Output the [X, Y] coordinate of the center of the cell containing the given text.  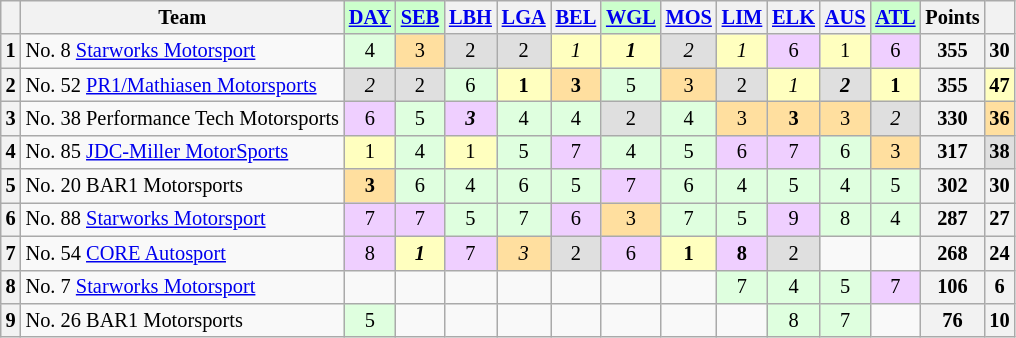
LGA [524, 17]
287 [952, 219]
No. 54 CORE Autosport [182, 253]
SEB [420, 17]
No. 8 Starworks Motorsport [182, 51]
No. 38 Performance Tech Motorsports [182, 118]
76 [952, 320]
No. 52 PR1/Mathiasen Motorsports [182, 85]
LIM [742, 17]
No. 85 JDC-Miller MotorSports [182, 152]
DAY [370, 17]
ELK [794, 17]
268 [952, 253]
106 [952, 287]
317 [952, 152]
LBH [470, 17]
No. 88 Starworks Motorsport [182, 219]
No. 26 BAR1 Motorsports [182, 320]
Team [182, 17]
ATL [895, 17]
WGL [631, 17]
No. 20 BAR1 Motorsports [182, 186]
38 [999, 152]
36 [999, 118]
27 [999, 219]
10 [999, 320]
AUS [845, 17]
Points [952, 17]
302 [952, 186]
24 [999, 253]
No. 7 Starworks Motorsport [182, 287]
BEL [576, 17]
330 [952, 118]
47 [999, 85]
MOS [689, 17]
